Detect which cell encompasses the target text, then output its (X, Y) center coordinate. 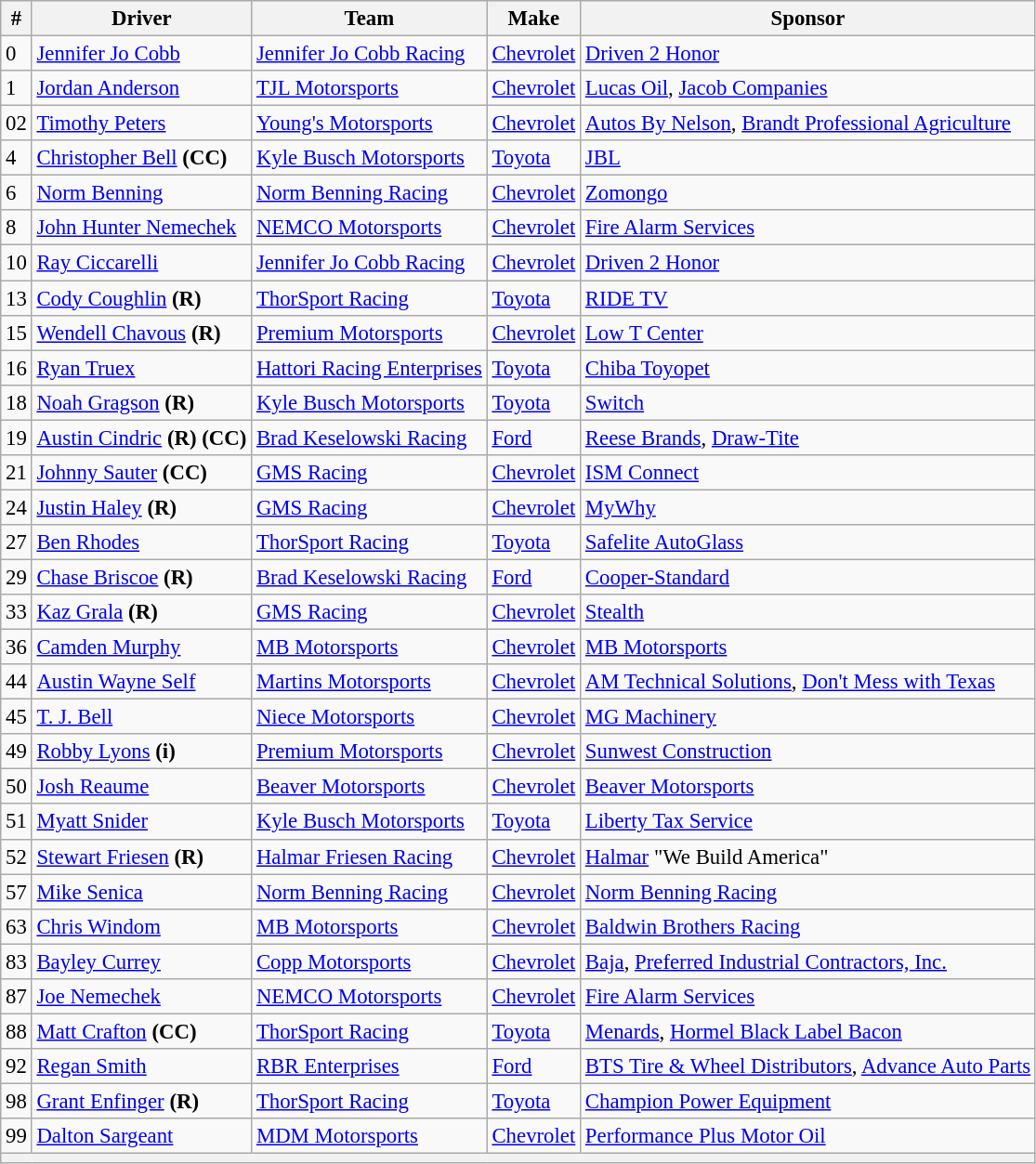
18 (17, 402)
Cody Coughlin (R) (141, 298)
Jordan Anderson (141, 88)
Robby Lyons (i) (141, 752)
99 (17, 1136)
21 (17, 473)
Halmar "We Build America" (808, 857)
33 (17, 612)
Grant Enfinger (R) (141, 1101)
Stealth (808, 612)
16 (17, 368)
Lucas Oil, Jacob Companies (808, 88)
24 (17, 507)
Jennifer Jo Cobb (141, 54)
Ben Rhodes (141, 543)
Johnny Sauter (CC) (141, 473)
Safelite AutoGlass (808, 543)
Stewart Friesen (R) (141, 857)
Kaz Grala (R) (141, 612)
27 (17, 543)
T. J. Bell (141, 717)
Driver (141, 19)
Regan Smith (141, 1066)
51 (17, 822)
19 (17, 438)
Niece Motorsports (370, 717)
Wendell Chavous (R) (141, 333)
Switch (808, 402)
6 (17, 193)
8 (17, 228)
Young's Motorsports (370, 124)
Baldwin Brothers Racing (808, 926)
83 (17, 961)
Martins Motorsports (370, 682)
John Hunter Nemechek (141, 228)
Team (370, 19)
Cooper-Standard (808, 577)
Low T Center (808, 333)
Autos By Nelson, Brandt Professional Agriculture (808, 124)
Dalton Sargeant (141, 1136)
Menards, Hormel Black Label Bacon (808, 1031)
TJL Motorsports (370, 88)
52 (17, 857)
50 (17, 787)
49 (17, 752)
10 (17, 263)
JBL (808, 158)
0 (17, 54)
45 (17, 717)
Josh Reaume (141, 787)
Timothy Peters (141, 124)
RIDE TV (808, 298)
Noah Gragson (R) (141, 402)
Liberty Tax Service (808, 822)
Justin Haley (R) (141, 507)
1 (17, 88)
MG Machinery (808, 717)
13 (17, 298)
Halmar Friesen Racing (370, 857)
Austin Cindric (R) (CC) (141, 438)
Bayley Currey (141, 961)
Champion Power Equipment (808, 1101)
Ryan Truex (141, 368)
44 (17, 682)
Norm Benning (141, 193)
Baja, Preferred Industrial Contractors, Inc. (808, 961)
98 (17, 1101)
BTS Tire & Wheel Distributors, Advance Auto Parts (808, 1066)
Make (533, 19)
RBR Enterprises (370, 1066)
15 (17, 333)
57 (17, 892)
88 (17, 1031)
Matt Crafton (CC) (141, 1031)
02 (17, 124)
# (17, 19)
87 (17, 997)
AM Technical Solutions, Don't Mess with Texas (808, 682)
Chiba Toyopet (808, 368)
Performance Plus Motor Oil (808, 1136)
Chase Briscoe (R) (141, 577)
Hattori Racing Enterprises (370, 368)
MyWhy (808, 507)
ISM Connect (808, 473)
Sponsor (808, 19)
4 (17, 158)
92 (17, 1066)
Christopher Bell (CC) (141, 158)
29 (17, 577)
Copp Motorsports (370, 961)
63 (17, 926)
MDM Motorsports (370, 1136)
Ray Ciccarelli (141, 263)
Chris Windom (141, 926)
36 (17, 647)
Austin Wayne Self (141, 682)
Mike Senica (141, 892)
Myatt Snider (141, 822)
Reese Brands, Draw-Tite (808, 438)
Joe Nemechek (141, 997)
Camden Murphy (141, 647)
Zomongo (808, 193)
Sunwest Construction (808, 752)
